Extract the (X, Y) coordinate from the center of the cell holding the provided text.  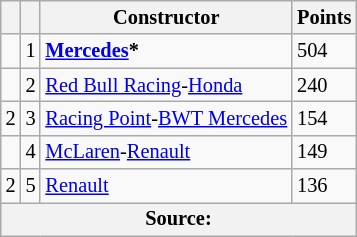
Renault (166, 186)
136 (324, 186)
Racing Point-BWT Mercedes (166, 118)
154 (324, 118)
Constructor (166, 17)
1 (31, 51)
Points (324, 17)
5 (31, 186)
4 (31, 152)
240 (324, 85)
McLaren-Renault (166, 152)
504 (324, 51)
3 (31, 118)
Red Bull Racing-Honda (166, 85)
Source: (178, 219)
Mercedes* (166, 51)
149 (324, 152)
